From the cell containing the given text, extract its center point as [X, Y] coordinate. 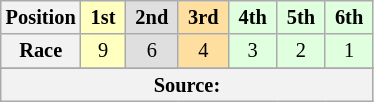
6 [152, 51]
4th [253, 17]
Source: [187, 85]
5th [301, 17]
4 [203, 51]
1st [104, 17]
6th [349, 17]
1 [349, 51]
2 [301, 51]
Race [41, 51]
2nd [152, 17]
3 [253, 51]
3rd [203, 17]
9 [104, 51]
Position [41, 17]
